Pinpoint the cell where the given text exists, returning its (X, Y) midpoint coordinate. 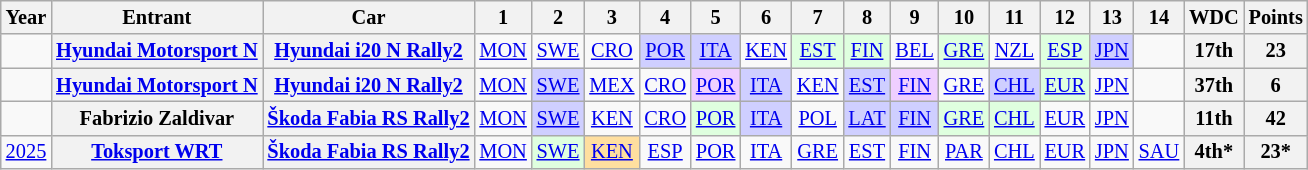
LAT (866, 118)
WDC (1214, 17)
42 (1276, 118)
MEX (612, 85)
2 (558, 17)
2025 (26, 152)
4 (665, 17)
14 (1159, 17)
Fabrizio Zaldivar (156, 118)
POL (818, 118)
13 (1112, 17)
BEL (915, 51)
23* (1276, 152)
37th (1214, 85)
SAU (1159, 152)
5 (716, 17)
7 (818, 17)
17th (1214, 51)
9 (915, 17)
Entrant (156, 17)
8 (866, 17)
23 (1276, 51)
PAR (964, 152)
Year (26, 17)
1 (502, 17)
10 (964, 17)
Car (368, 17)
11th (1214, 118)
11 (1014, 17)
3 (612, 17)
NZL (1014, 51)
4th* (1214, 152)
12 (1065, 17)
Points (1276, 17)
Toksport WRT (156, 152)
